Determine the [x, y] coordinate at the center of the cell enclosing the given text.  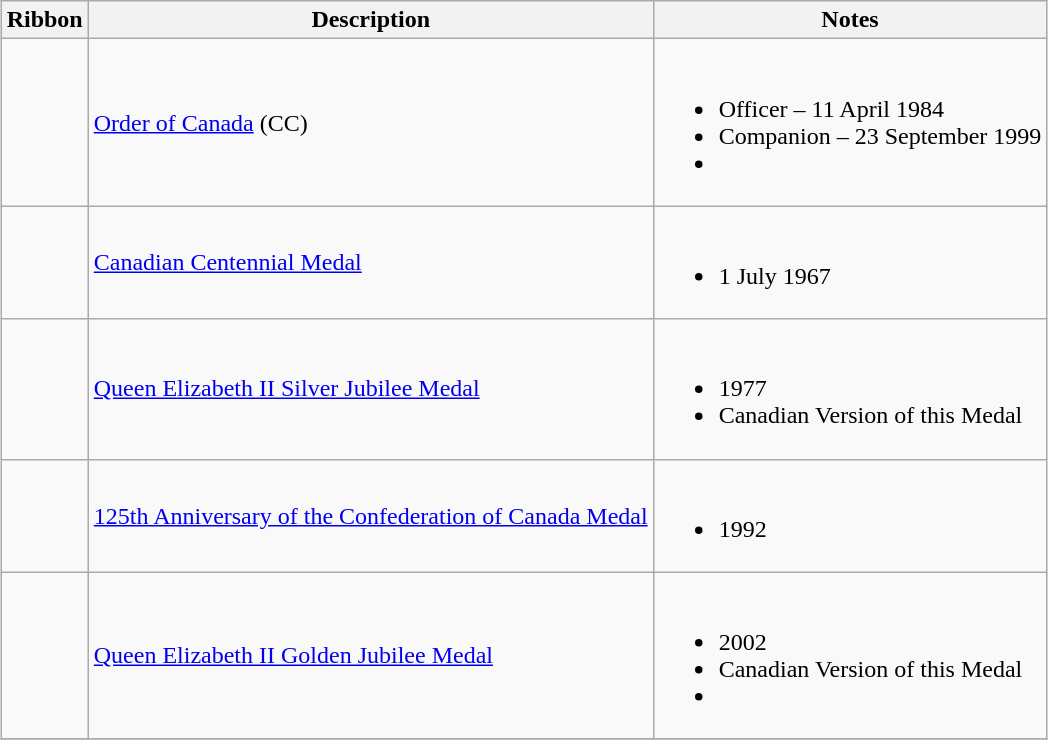
Queen Elizabeth II Silver Jubilee Medal [370, 389]
1 July 1967 [850, 262]
Officer – 11 April 1984Companion – 23 September 1999 [850, 122]
Queen Elizabeth II Golden Jubilee Medal [370, 656]
1977Canadian Version of this Medal [850, 389]
125th Anniversary of the Confederation of Canada Medal [370, 516]
Notes [850, 20]
1992 [850, 516]
Description [370, 20]
Ribbon [44, 20]
2002Canadian Version of this Medal [850, 656]
Canadian Centennial Medal [370, 262]
Order of Canada (CC) [370, 122]
